Extract the (X, Y) coordinate from the center of the cell holding the provided text.  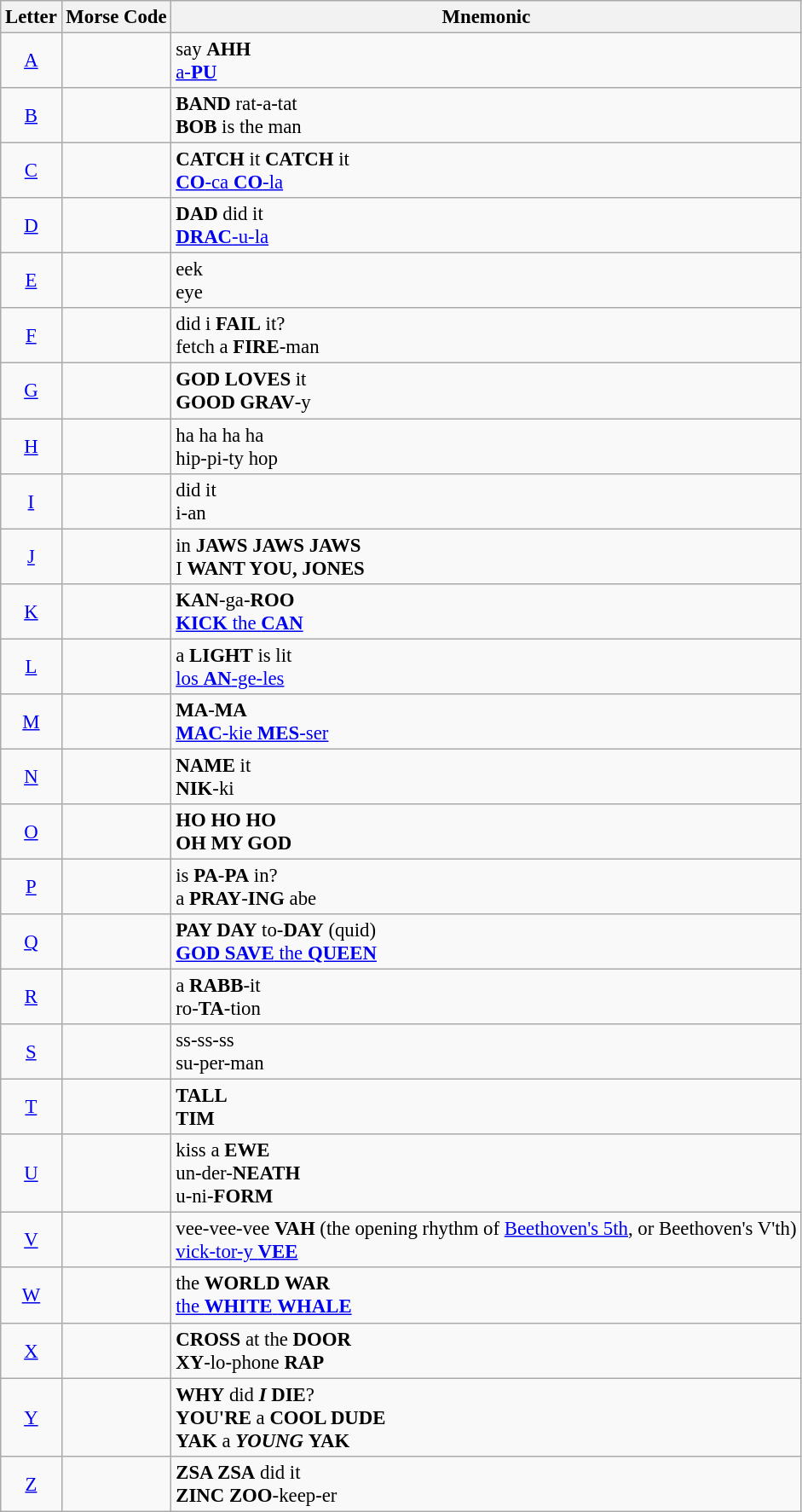
ZSA ZSA did it ZINC ZOO-keep-er (486, 1484)
B (31, 116)
D (31, 225)
E (31, 281)
Letter (31, 17)
Y (31, 1417)
R (31, 998)
S (31, 1052)
Z (31, 1484)
NAME it NIK-ki (486, 776)
HO HO HO OH MY GOD (486, 832)
N (31, 776)
vee-vee-vee VAH (the opening rhythm of Beethoven's 5th, or Beethoven's V'th) vick-tor-y VEE (486, 1240)
GOD LOVES it GOOD GRAV-y (486, 391)
say AHH a-PU (486, 61)
a LIGHT is lit los AN-ge-les (486, 667)
Morse Code (116, 17)
eek eye (486, 281)
Q (31, 941)
V (31, 1240)
in JAWS JAWS JAWS I WANT YOU, JONES (486, 556)
WHY did I DIE? YOU'RE a COOL DUDE YAK a YOUNG YAK (486, 1417)
DAD did it DRAC-u-la (486, 225)
ss-ss-ss su-per-man (486, 1052)
ha ha ha ha hip-pi-ty hop (486, 447)
a RABB-it ro-TA-tion (486, 998)
CROSS at the DOOR XY-lo-phone RAP (486, 1351)
F (31, 336)
KAN-ga-ROO KICK the CAN (486, 611)
K (31, 611)
is PA-PA in? a PRAY-ING abe (486, 887)
kiss a EWE un-der-NEATH u-ni-FORM (486, 1173)
U (31, 1173)
did i FAIL it? fetch a FIRE-man (486, 336)
X (31, 1351)
Mnemonic (486, 17)
A (31, 61)
MA-MA MAC-kie MES-ser (486, 721)
W (31, 1296)
the WORLD WAR the WHITE WHALE (486, 1296)
M (31, 721)
I (31, 501)
C (31, 171)
T (31, 1107)
H (31, 447)
TALL TIM (486, 1107)
J (31, 556)
P (31, 887)
did it i-an (486, 501)
PAY DAY to-DAY (quid) GOD SAVE the QUEEN (486, 941)
O (31, 832)
BAND rat-a-tat BOB is the man (486, 116)
L (31, 667)
CATCH it CATCH it CO-ca CO-la (486, 171)
G (31, 391)
